Search for the cell housing the specified text and yield its (X, Y) center coordinate. 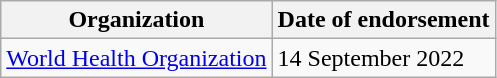
14 September 2022 (384, 58)
World Health Organization (136, 58)
Date of endorsement (384, 20)
Organization (136, 20)
